Extract the [X, Y] coordinate from the center of the cell holding the provided text.  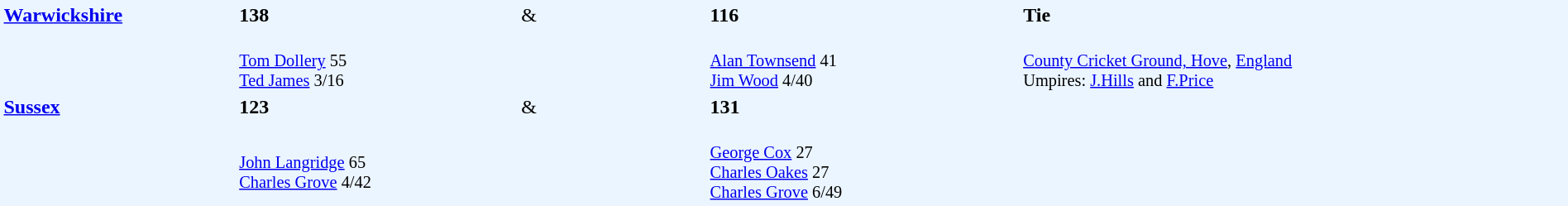
John Langridge 65 Charles Grove 4/42 [378, 162]
Sussex [119, 149]
George Cox 27 Charles Oakes 27 Charles Grove 6/49 [864, 162]
131 [864, 107]
Tom Dollery 55 Ted James 3/16 [378, 61]
County Cricket Ground, Hove, England Umpires: J.Hills and F.Price [1293, 117]
Alan Townsend 41 Jim Wood 4/40 [864, 61]
138 [378, 15]
116 [864, 15]
Tie [1293, 15]
Warwickshire [119, 47]
123 [378, 107]
